Return the [X, Y] coordinate for the center point of the cell that contains the specified text.  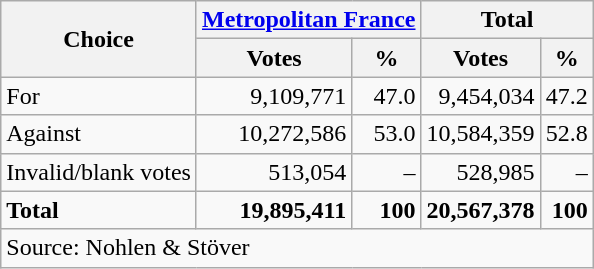
53.0 [386, 134]
9,109,771 [274, 96]
20,567,378 [480, 210]
9,454,034 [480, 96]
10,584,359 [480, 134]
Against [99, 134]
19,895,411 [274, 210]
Choice [99, 39]
52.8 [566, 134]
513,054 [274, 172]
Source: Nohlen & Stöver [297, 248]
47.2 [566, 96]
Invalid/blank votes [99, 172]
Metropolitan France [308, 20]
47.0 [386, 96]
For [99, 96]
10,272,586 [274, 134]
528,985 [480, 172]
